Search for the cell housing the specified text and yield its (X, Y) center coordinate. 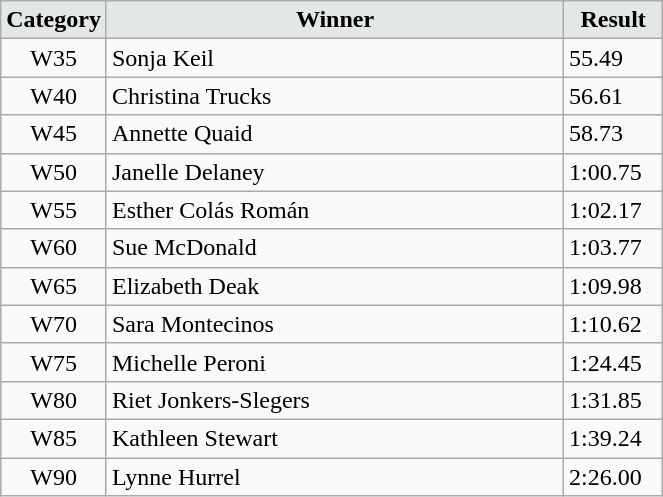
1:02.17 (614, 210)
W70 (54, 324)
1:00.75 (614, 172)
Kathleen Stewart (334, 438)
W60 (54, 248)
1:31.85 (614, 400)
Riet Jonkers-Slegers (334, 400)
W40 (54, 96)
W85 (54, 438)
Sara Montecinos (334, 324)
Janelle Delaney (334, 172)
Elizabeth Deak (334, 286)
Christina Trucks (334, 96)
W80 (54, 400)
Winner (334, 20)
Sonja Keil (334, 58)
Michelle Peroni (334, 362)
W45 (54, 134)
Sue McDonald (334, 248)
Lynne Hurrel (334, 477)
58.73 (614, 134)
1:03.77 (614, 248)
Annette Quaid (334, 134)
W65 (54, 286)
Category (54, 20)
1:24.45 (614, 362)
W90 (54, 477)
1:09.98 (614, 286)
2:26.00 (614, 477)
W75 (54, 362)
1:39.24 (614, 438)
W55 (54, 210)
Result (614, 20)
W50 (54, 172)
W35 (54, 58)
Esther Colás Román (334, 210)
56.61 (614, 96)
55.49 (614, 58)
1:10.62 (614, 324)
